Return the (X, Y) coordinate for the center point of the cell that contains the specified text.  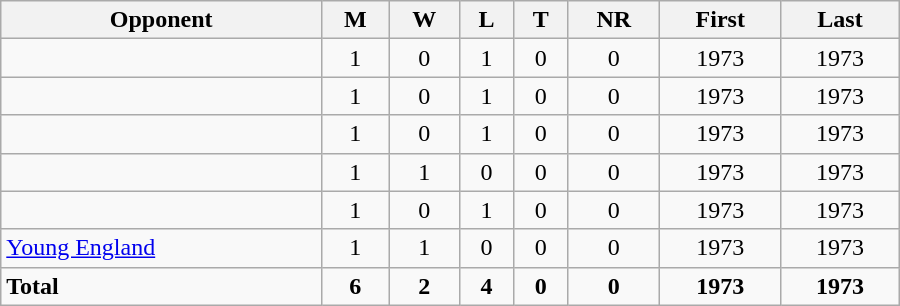
W (424, 20)
2 (424, 286)
Last (840, 20)
Opponent (162, 20)
6 (356, 286)
Total (162, 286)
L (486, 20)
First (720, 20)
4 (486, 286)
M (356, 20)
Young England (162, 248)
T (541, 20)
NR (614, 20)
